Find where the given text appears and provide that cell's center as (x, y) coordinate. 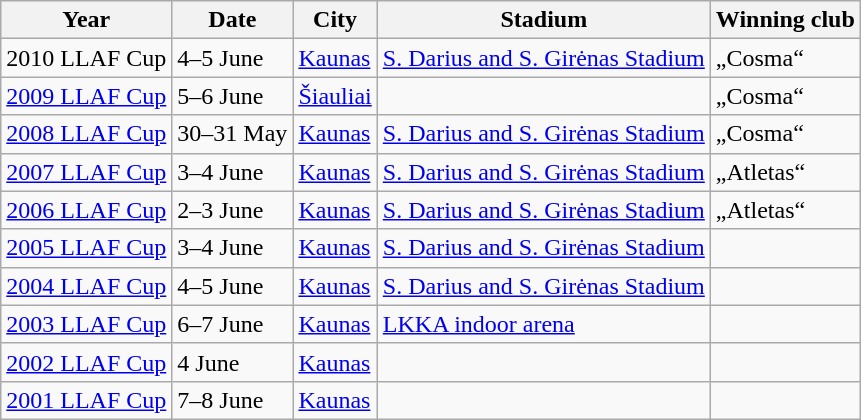
2008 LLAF Cup (86, 134)
Šiauliai (335, 96)
2–3 June (232, 210)
2005 LLAF Cup (86, 248)
LKKA indoor arena (544, 324)
2010 LLAF Cup (86, 58)
Date (232, 20)
5–6 June (232, 96)
7–8 June (232, 400)
2007 LLAF Cup (86, 172)
2006 LLAF Cup (86, 210)
2004 LLAF Cup (86, 286)
2001 LLAF Cup (86, 400)
Stadium (544, 20)
2002 LLAF Cup (86, 362)
30–31 May (232, 134)
6–7 June (232, 324)
Winning club (785, 20)
2009 LLAF Cup (86, 96)
2003 LLAF Cup (86, 324)
4 June (232, 362)
City (335, 20)
Year (86, 20)
